Capture the cell that displays the provided text and extract its (X, Y) central coordinate. 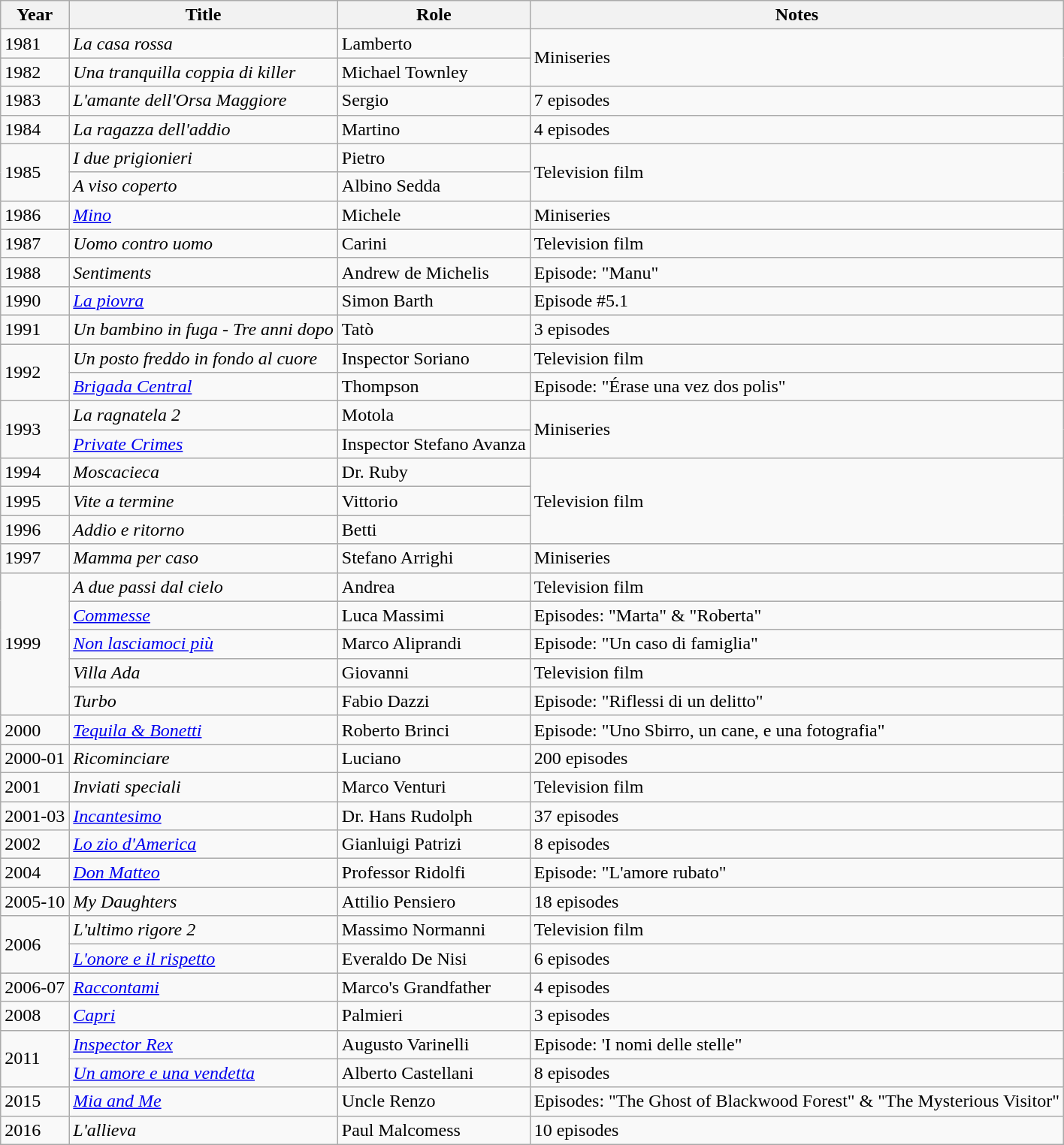
Moscacieca (204, 473)
Augusto Varinelli (434, 1044)
1981 (35, 44)
Addio e ritorno (204, 530)
Massimo Normanni (434, 930)
1985 (35, 172)
Luciano (434, 758)
1997 (35, 558)
Non lasciamoci più (204, 644)
Un amore e una vendetta (204, 1073)
2005-10 (35, 902)
18 episodes (796, 902)
Don Matteo (204, 873)
Stefano Arrighi (434, 558)
1995 (35, 501)
Tatò (434, 329)
1996 (35, 530)
Marco's Grandfather (434, 987)
Inspector Rex (204, 1044)
Albino Sedda (434, 186)
6 episodes (796, 959)
2011 (35, 1059)
My Daughters (204, 902)
Vite a termine (204, 501)
La ragnatela 2 (204, 415)
Tequila & Bonetti (204, 730)
Uncle Renzo (434, 1101)
Role (434, 15)
200 episodes (796, 758)
Episode: "Uno Sbirro, un cane, e una fotografia" (796, 730)
Pietro (434, 158)
Dr. Hans Rudolph (434, 815)
Una tranquilla coppia di killer (204, 72)
Lo zio d'America (204, 844)
Mino (204, 215)
Episode #5.1 (796, 301)
1987 (35, 243)
L'onore e il rispetto (204, 959)
Betti (434, 530)
Private Crimes (204, 444)
Inviati speciali (204, 787)
Michael Townley (434, 72)
Episode: "Manu" (796, 272)
Roberto Brinci (434, 730)
Capri (204, 1016)
Sergio (434, 101)
A viso coperto (204, 186)
Vittorio (434, 501)
1992 (35, 373)
La casa rossa (204, 44)
Everaldo De Nisi (434, 959)
La ragazza dell'addio (204, 129)
Luca Massimi (434, 615)
Michele (434, 215)
L'allieva (204, 1130)
La piovra (204, 301)
Inspector Soriano (434, 358)
Ricominciare (204, 758)
Turbo (204, 701)
2000-01 (35, 758)
2006-07 (35, 987)
Professor Ridolfi (434, 873)
2004 (35, 873)
Martino (434, 129)
Episodes: "Marta" & "Roberta" (796, 615)
Marco Venturi (434, 787)
L'amante dell'Orsa Maggiore (204, 101)
Un bambino in fuga - Tre anni dopo (204, 329)
Uomo contro uomo (204, 243)
1999 (35, 644)
2008 (35, 1016)
Fabio Dazzi (434, 701)
I due prigionieri (204, 158)
2001 (35, 787)
2015 (35, 1101)
Simon Barth (434, 301)
Title (204, 15)
Palmieri (434, 1016)
Lamberto (434, 44)
2001-03 (35, 815)
1991 (35, 329)
1982 (35, 72)
Paul Malcomess (434, 1130)
Un posto freddo in fondo al cuore (204, 358)
Gianluigi Patrizi (434, 844)
1990 (35, 301)
Dr. Ruby (434, 473)
Mia and Me (204, 1101)
Year (35, 15)
Episodes: "The Ghost of Blackwood Forest" & "The Mysterious Visitor" (796, 1101)
Episode: "Érase una vez dos polis" (796, 387)
Giovanni (434, 672)
Commesse (204, 615)
Notes (796, 15)
1986 (35, 215)
Sentiments (204, 272)
A due passi dal cielo (204, 587)
Inspector Stefano Avanza (434, 444)
Marco Aliprandi (434, 644)
Episode: "L'amore rubato" (796, 873)
Mamma per caso (204, 558)
1993 (35, 430)
Villa Ada (204, 672)
10 episodes (796, 1130)
Brigada Central (204, 387)
Carini (434, 243)
Episode: "Un caso di famiglia" (796, 644)
Andrea (434, 587)
1984 (35, 129)
Thompson (434, 387)
Attilio Pensiero (434, 902)
Alberto Castellani (434, 1073)
1983 (35, 101)
Episode: 'I nomi delle stelle" (796, 1044)
Raccontami (204, 987)
2016 (35, 1130)
Incantesimo (204, 815)
2000 (35, 730)
1988 (35, 272)
1994 (35, 473)
7 episodes (796, 101)
Motola (434, 415)
Andrew de Michelis (434, 272)
2006 (35, 944)
37 episodes (796, 815)
2002 (35, 844)
L'ultimo rigore 2 (204, 930)
Episode: "Riflessi di un delitto" (796, 701)
